Pinpoint the cell where the given text exists, returning its [x, y] midpoint coordinate. 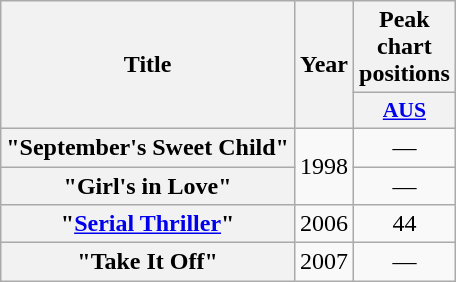
2007 [324, 262]
"Serial Thriller" [148, 224]
Title [148, 65]
AUS [405, 111]
"September's Sweet Child" [148, 147]
1998 [324, 166]
44 [405, 224]
"Take It Off" [148, 262]
2006 [324, 224]
"Girl's in Love" [148, 185]
Peak chart positions [405, 47]
Year [324, 65]
